Output the [X, Y] coordinate of the center of the cell containing the given text.  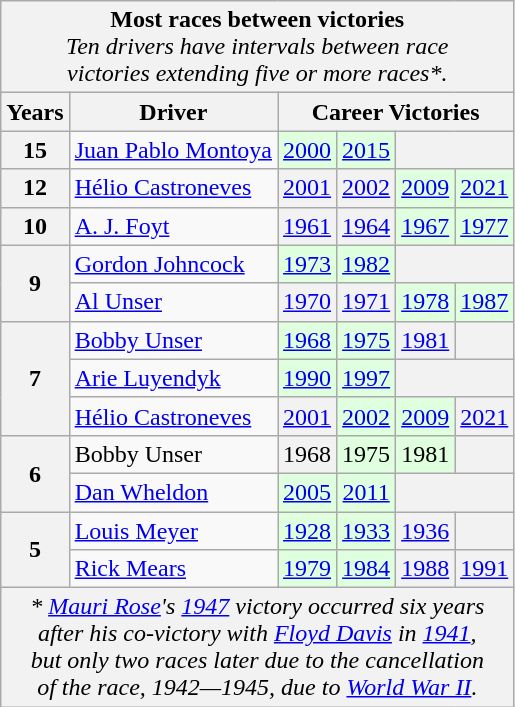
Driver [173, 112]
1928 [308, 531]
2000 [308, 150]
Arie Luyendyk [173, 378]
1967 [426, 226]
2015 [366, 150]
12 [35, 188]
Al Unser [173, 302]
Gordon Johncock [173, 264]
10 [35, 226]
1991 [484, 569]
1973 [308, 264]
1933 [366, 531]
2011 [366, 492]
1978 [426, 302]
1936 [426, 531]
Louis Meyer [173, 531]
1987 [484, 302]
Juan Pablo Montoya [173, 150]
1982 [366, 264]
7 [35, 378]
1988 [426, 569]
A. J. Foyt [173, 226]
5 [35, 550]
1970 [308, 302]
Career Victories [396, 112]
2005 [308, 492]
1984 [366, 569]
Rick Mears [173, 569]
Most races between victoriesTen drivers have intervals between racevictories extending five or more races*. [258, 47]
1971 [366, 302]
1964 [366, 226]
1997 [366, 378]
1979 [308, 569]
1961 [308, 226]
1990 [308, 378]
Years [35, 112]
9 [35, 283]
6 [35, 473]
15 [35, 150]
1977 [484, 226]
Dan Wheldon [173, 492]
